For the text-containing cell, return its midpoint in (x, y) coordinate format. 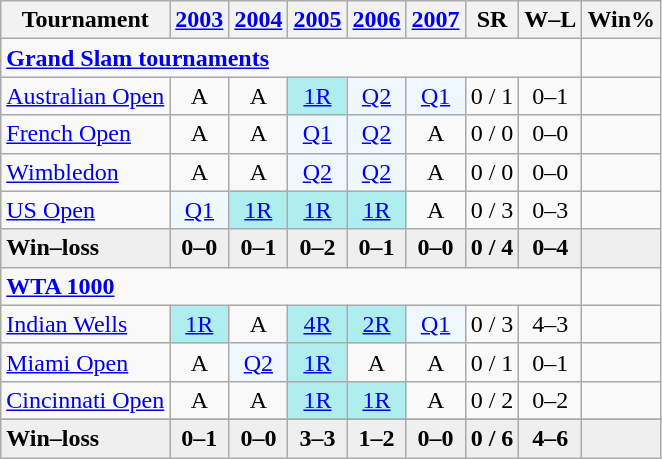
Tournament (86, 20)
0 / 6 (492, 438)
2007 (436, 20)
0 / 2 (492, 400)
US Open (86, 210)
2005 (318, 20)
2006 (376, 20)
Indian Wells (86, 324)
1–2 (376, 438)
2R (376, 324)
2004 (258, 20)
0–4 (550, 248)
SR (492, 20)
Grand Slam tournaments (292, 58)
French Open (86, 134)
WTA 1000 (292, 286)
Australian Open (86, 96)
0–3 (550, 210)
2003 (200, 20)
4–6 (550, 438)
Win% (622, 20)
4R (318, 324)
Miami Open (86, 362)
3–3 (318, 438)
Cincinnati Open (86, 400)
4–3 (550, 324)
W–L (550, 20)
Wimbledon (86, 172)
0 / 4 (492, 248)
